From the cell containing the given text, extract its center point as (X, Y) coordinate. 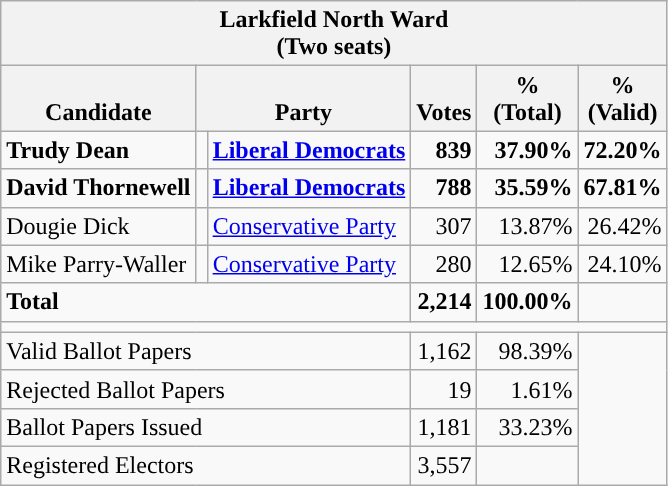
19 (444, 389)
David Thornewell (98, 188)
Mike Parry-Waller (98, 264)
%(Valid) (622, 98)
1,162 (444, 351)
72.20% (622, 150)
Registered Electors (206, 465)
Trudy Dean (98, 150)
12.65% (528, 264)
Larkfield North Ward(Two seats) (334, 34)
2,214 (444, 302)
100.00% (528, 302)
788 (444, 188)
3,557 (444, 465)
Ballot Papers Issued (206, 427)
Party (304, 98)
26.42% (622, 226)
%(Total) (528, 98)
Valid Ballot Papers (206, 351)
37.90% (528, 150)
1.61% (528, 389)
1,181 (444, 427)
67.81% (622, 188)
Votes (444, 98)
839 (444, 150)
280 (444, 264)
35.59% (528, 188)
13.87% (528, 226)
24.10% (622, 264)
Candidate (98, 98)
Dougie Dick (98, 226)
Rejected Ballot Papers (206, 389)
307 (444, 226)
33.23% (528, 427)
98.39% (528, 351)
Total (206, 302)
